Return [x, y] of the center of cell containing provided text 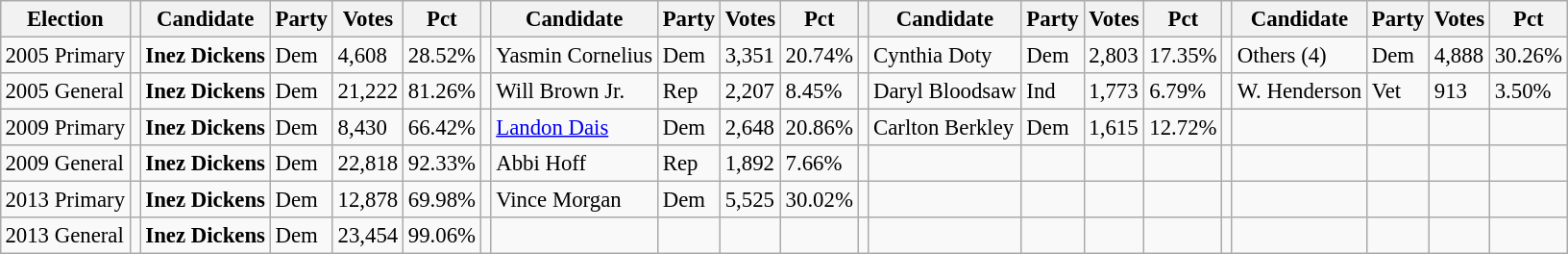
2005 General [65, 91]
92.33% [442, 164]
3.50% [1528, 91]
22,818 [367, 164]
2013 General [65, 236]
Vince Morgan [575, 200]
8.45% [819, 91]
Others (4) [1299, 55]
2013 Primary [65, 200]
2,803 [1115, 55]
28.52% [442, 55]
Abbi Hoff [575, 164]
99.06% [442, 236]
Yasmin Cornelius [575, 55]
81.26% [442, 91]
17.35% [1184, 55]
2009 Primary [65, 128]
2,648 [749, 128]
Landon Dais [575, 128]
2,207 [749, 91]
4,888 [1458, 55]
W. Henderson [1299, 91]
21,222 [367, 91]
Vet [1397, 91]
Cynthia Doty [945, 55]
Election [65, 19]
30.26% [1528, 55]
Ind [1053, 91]
3,351 [749, 55]
1,773 [1115, 91]
6.79% [1184, 91]
913 [1458, 91]
23,454 [367, 236]
5,525 [749, 200]
20.74% [819, 55]
Will Brown Jr. [575, 91]
Daryl Bloodsaw [945, 91]
12.72% [1184, 128]
1,892 [749, 164]
20.86% [819, 128]
1,615 [1115, 128]
2009 General [65, 164]
Carlton Berkley [945, 128]
69.98% [442, 200]
4,608 [367, 55]
12,878 [367, 200]
30.02% [819, 200]
2005 Primary [65, 55]
7.66% [819, 164]
8,430 [367, 128]
66.42% [442, 128]
